Pinpoint the cell where the given text exists, returning its (X, Y) midpoint coordinate. 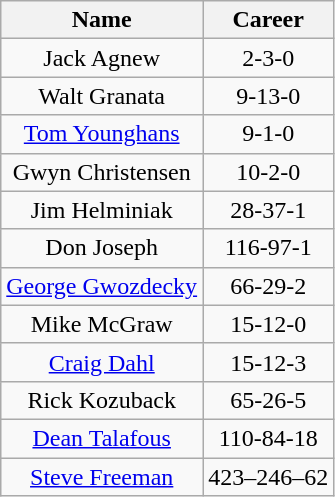
15-12-0 (268, 324)
Career (268, 20)
Craig Dahl (102, 362)
Jack Agnew (102, 58)
Rick Kozuback (102, 400)
116-97-1 (268, 248)
9-1-0 (268, 134)
2-3-0 (268, 58)
Name (102, 20)
28-37-1 (268, 210)
Mike McGraw (102, 324)
110-84-18 (268, 438)
Walt Granata (102, 96)
Steve Freeman (102, 477)
Tom Younghans (102, 134)
10-2-0 (268, 172)
65-26-5 (268, 400)
Gwyn Christensen (102, 172)
Jim Helminiak (102, 210)
423–246–62 (268, 477)
George Gwozdecky (102, 286)
66-29-2 (268, 286)
Don Joseph (102, 248)
15-12-3 (268, 362)
9-13-0 (268, 96)
Dean Talafous (102, 438)
